Identify which cell holds the provided text, then report its (X, Y) central coordinate. 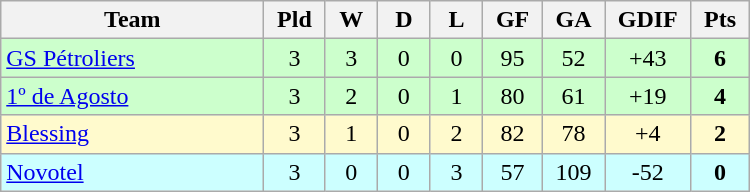
80 (513, 96)
D (404, 20)
Pld (294, 20)
-52 (648, 172)
GS Pétroliers (132, 58)
GA (573, 20)
52 (573, 58)
4 (720, 96)
GDIF (648, 20)
Team (132, 20)
Novotel (132, 172)
6 (720, 58)
61 (573, 96)
78 (573, 134)
95 (513, 58)
+19 (648, 96)
W (352, 20)
1º de Agosto (132, 96)
Blessing (132, 134)
57 (513, 172)
82 (513, 134)
GF (513, 20)
+4 (648, 134)
L (456, 20)
109 (573, 172)
Pts (720, 20)
+43 (648, 58)
